Pinpoint the cell where the given text exists, returning its [x, y] midpoint coordinate. 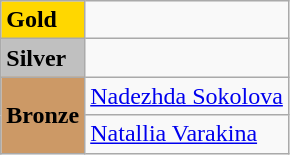
Silver [43, 58]
Gold [43, 20]
Bronze [43, 115]
Natallia Varakina [187, 134]
Nadezhda Sokolova [187, 96]
